Capture the cell that displays the provided text and extract its (X, Y) central coordinate. 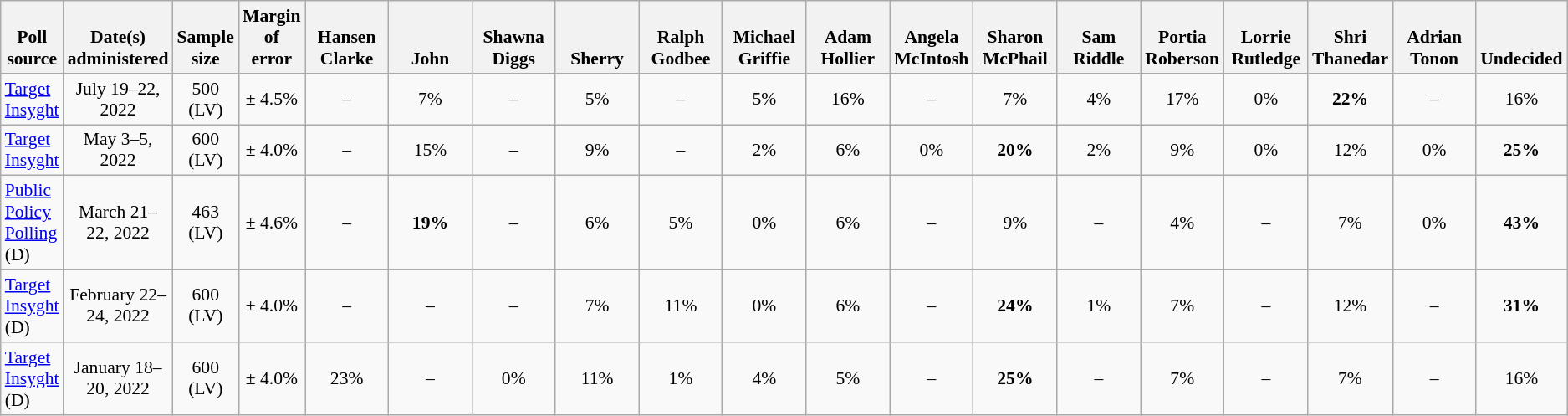
HansenClarke (347, 37)
March 21–22, 2022 (119, 223)
24% (1015, 306)
May 3–5, 2022 (119, 151)
Date(s)administered (119, 37)
31% (1521, 306)
20% (1015, 151)
February 22–24, 2022 (119, 306)
ShriThanedar (1350, 37)
LorrieRutledge (1266, 37)
± 4.5% (272, 99)
MichaelGriffie (764, 37)
AdrianTonon (1434, 37)
± 4.6% (272, 223)
AngelaMcIntosh (932, 37)
Public Policy Polling (D) (32, 223)
Marginof error (272, 37)
Poll source (32, 37)
AdamHollier (848, 37)
19% (431, 223)
Sherry (597, 37)
15% (431, 151)
SamRiddle (1099, 37)
23% (347, 378)
Undecided (1521, 37)
ShawnaDiggs (513, 37)
January 18–20, 2022 (119, 378)
22% (1350, 99)
SharonMcPhail (1015, 37)
John (431, 37)
Samplesize (206, 37)
500 (LV) (206, 99)
RalphGodbee (681, 37)
17% (1182, 99)
July 19–22, 2022 (119, 99)
PortiaRoberson (1182, 37)
43% (1521, 223)
463 (LV) (206, 223)
